For the text-containing cell, return its midpoint in (x, y) coordinate format. 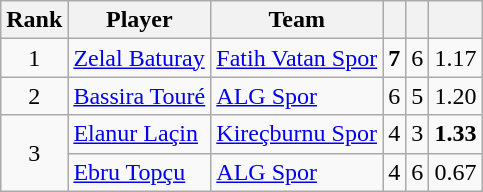
Elanur Laçin (140, 134)
1.20 (456, 96)
Kireçburnu Spor (297, 134)
Ebru Topçu (140, 172)
7 (394, 58)
1.17 (456, 58)
Fatih Vatan Spor (297, 58)
0.67 (456, 172)
Rank (34, 20)
Zelal Baturay (140, 58)
1 (34, 58)
Team (297, 20)
1.33 (456, 134)
Bassira Touré (140, 96)
5 (418, 96)
Player (140, 20)
2 (34, 96)
